Extract the (x, y) coordinate from the center of the cell holding the provided text.  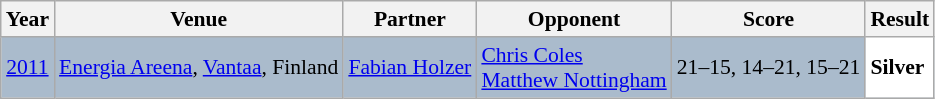
Silver (900, 68)
Year (28, 19)
Venue (198, 19)
Opponent (574, 19)
2011 (28, 68)
Fabian Holzer (410, 68)
Energia Areena, Vantaa, Finland (198, 68)
Partner (410, 19)
Result (900, 19)
Chris Coles Matthew Nottingham (574, 68)
Score (769, 19)
21–15, 14–21, 15–21 (769, 68)
